Determine the [x, y] coordinate at the center of the cell enclosing the given text.  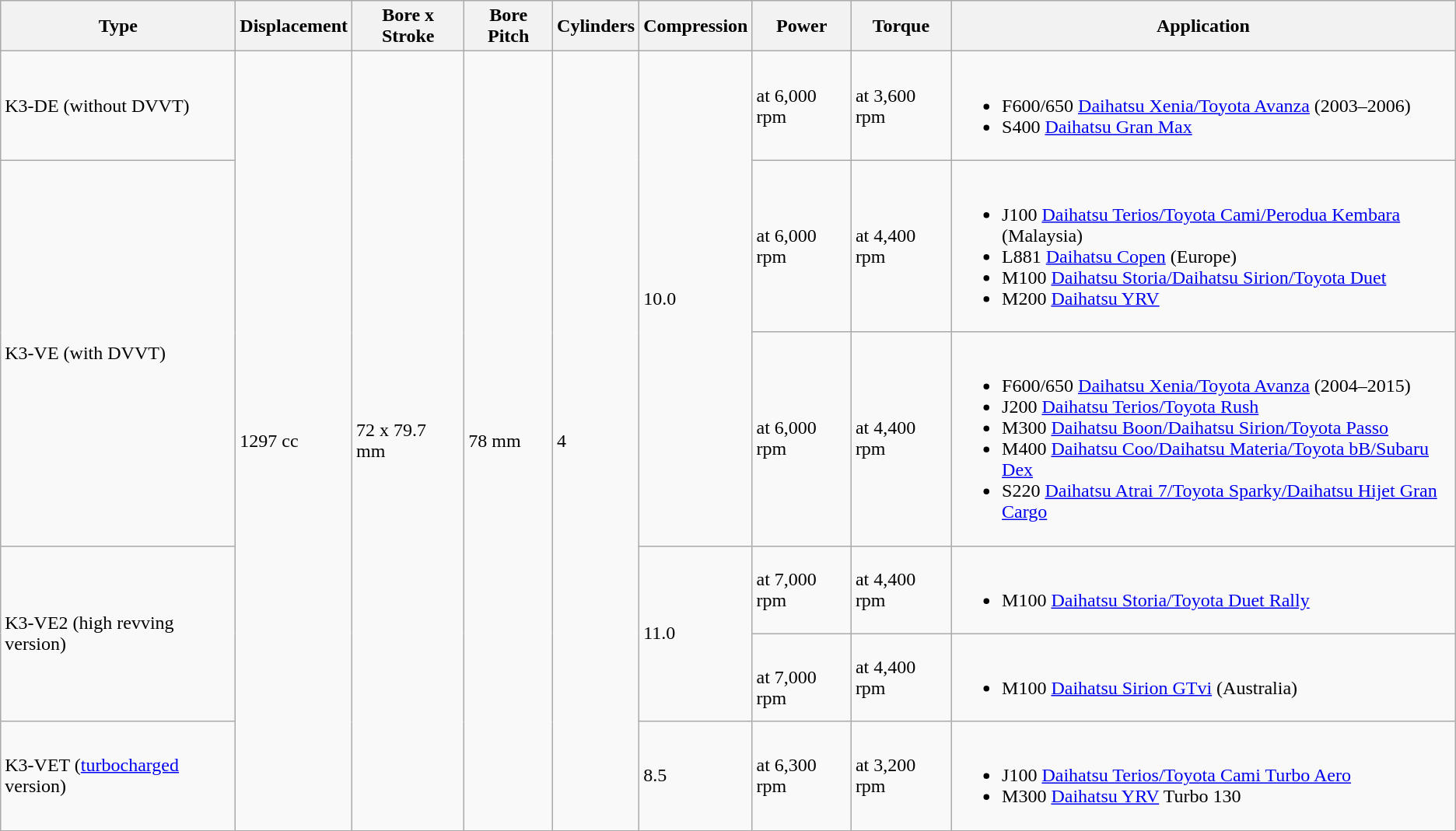
72 x 79.7 mm [408, 441]
K3-VE (with DVVT) [118, 353]
Cylinders [596, 26]
4 [596, 441]
Power [801, 26]
Displacement [294, 26]
at 3,600 rpm [901, 106]
Application [1204, 26]
M100 Daihatsu Sirion GTvi (Australia) [1204, 678]
Compression [695, 26]
1297 cc [294, 441]
J100 Daihatsu Terios/Toyota Cami Turbo AeroM300 Daihatsu YRV Turbo 130 [1204, 776]
Type [118, 26]
8.5 [695, 776]
at 6,300 rpm [801, 776]
K3-DE (without DVVT) [118, 106]
Bore Pitch [509, 26]
M100 Daihatsu Storia/Toyota Duet Rally [1204, 589]
at 3,200 rpm [901, 776]
10.0 [695, 299]
78 mm [509, 441]
F600/650 Daihatsu Xenia/Toyota Avanza (2003–2006)S400 Daihatsu Gran Max [1204, 106]
K3-VE2 (high revving version) [118, 634]
K3-VET (turbocharged version) [118, 776]
Torque [901, 26]
Bore x Stroke [408, 26]
11.0 [695, 634]
